Locate the cell with the specified text and output its (x, y) center coordinate. 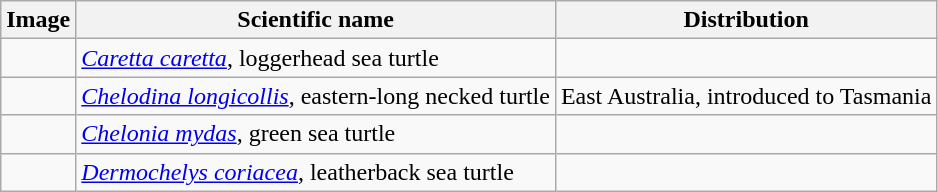
Chelodina longicollis, eastern-long necked turtle (316, 96)
Chelonia mydas, green sea turtle (316, 134)
Distribution (746, 20)
Image (38, 20)
East Australia, introduced to Tasmania (746, 96)
Caretta caretta, loggerhead sea turtle (316, 58)
Dermochelys coriacea, leatherback sea turtle (316, 172)
Scientific name (316, 20)
